Extract the (X, Y) coordinate from the center of the cell holding the provided text.  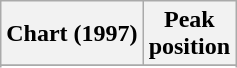
Chart (1997) (72, 34)
Peakposition (189, 34)
